Return (X, Y) of the center of cell containing provided text 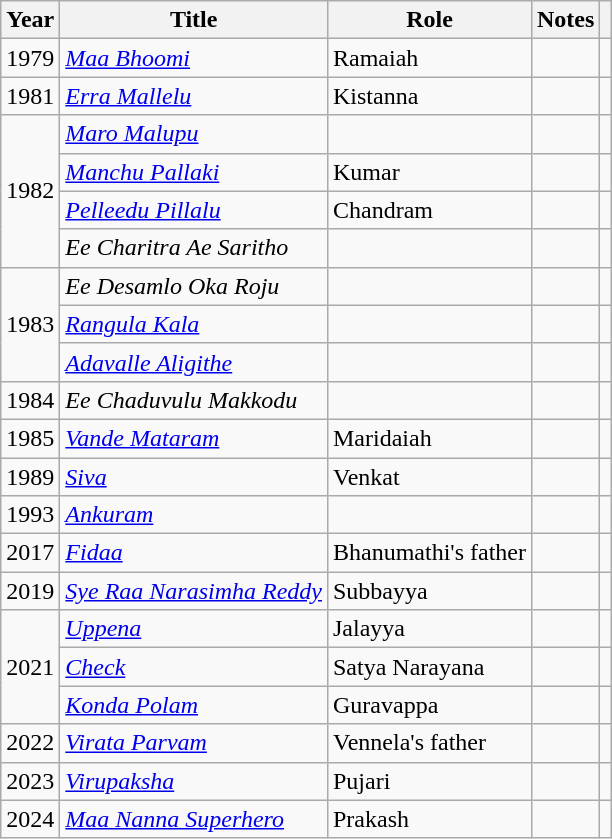
Manchu Pallaki (194, 172)
Kistanna (429, 96)
Maro Malupu (194, 134)
Siva (194, 477)
Check (194, 667)
Satya Narayana (429, 667)
2024 (30, 819)
Maridaiah (429, 438)
Pujari (429, 781)
Kumar (429, 172)
1989 (30, 477)
Bhanumathi's father (429, 553)
2019 (30, 591)
1982 (30, 191)
Jalayya (429, 629)
Maa Nanna Superhero (194, 819)
Year (30, 20)
Title (194, 20)
Role (429, 20)
Ramaiah (429, 58)
2023 (30, 781)
2021 (30, 667)
Notes (565, 20)
Prakash (429, 819)
Virupaksha (194, 781)
1993 (30, 515)
1979 (30, 58)
Chandram (429, 210)
Vande Mataram (194, 438)
Ee Chaduvulu Makkodu (194, 400)
Pelleedu Pillalu (194, 210)
Konda Polam (194, 705)
Vennela's father (429, 743)
Guravappa (429, 705)
1984 (30, 400)
Erra Mallelu (194, 96)
2022 (30, 743)
Sye Raa Narasimha Reddy (194, 591)
1985 (30, 438)
Rangula Kala (194, 324)
Fidaa (194, 553)
1981 (30, 96)
Ee Charitra Ae Saritho (194, 248)
Venkat (429, 477)
Ankuram (194, 515)
2017 (30, 553)
Ee Desamlo Oka Roju (194, 286)
Maa Bhoomi (194, 58)
Subbayya (429, 591)
Virata Parvam (194, 743)
Uppena (194, 629)
1983 (30, 324)
Adavalle Aligithe (194, 362)
